Locate the cell with the specified text and output its [X, Y] center coordinate. 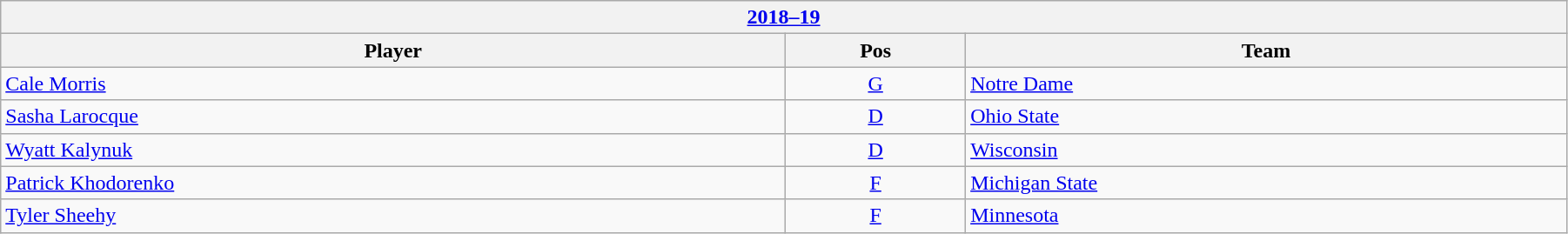
G [875, 84]
Michigan State [1267, 183]
Cale Morris [393, 84]
Sasha Larocque [393, 117]
Wisconsin [1267, 150]
Pos [875, 50]
Patrick Khodorenko [393, 183]
Ohio State [1267, 117]
Player [393, 50]
2018–19 [784, 17]
Tyler Sheehy [393, 216]
Notre Dame [1267, 84]
Team [1267, 50]
Minnesota [1267, 216]
Wyatt Kalynuk [393, 150]
